Identify which cell holds the provided text, then report its (x, y) central coordinate. 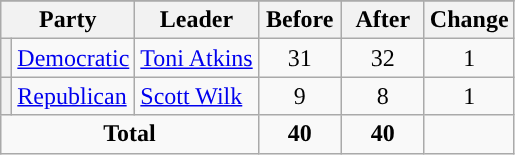
Leader (196, 20)
Before (300, 20)
Change (469, 20)
Total (130, 134)
After (382, 20)
8 (382, 96)
9 (300, 96)
Scott Wilk (196, 96)
Republican (74, 96)
Party (68, 20)
Toni Atkins (196, 58)
32 (382, 58)
Democratic (74, 58)
31 (300, 58)
